Determine the (X, Y) coordinate at the center of the cell enclosing the given text.  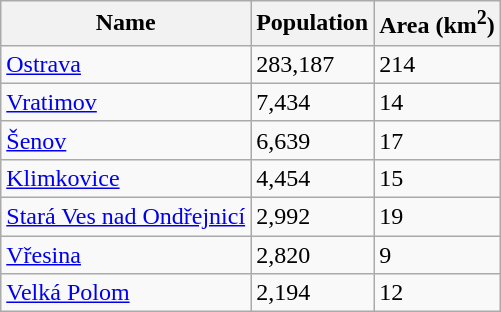
17 (438, 140)
Šenov (126, 140)
Velká Polom (126, 293)
Ostrava (126, 64)
283,187 (312, 64)
19 (438, 217)
Vřesina (126, 255)
12 (438, 293)
4,454 (312, 178)
Klimkovice (126, 178)
Stará Ves nad Ondřejnicí (126, 217)
2,992 (312, 217)
Population (312, 24)
214 (438, 64)
Vratimov (126, 102)
Area (km2) (438, 24)
2,194 (312, 293)
6,639 (312, 140)
Name (126, 24)
14 (438, 102)
9 (438, 255)
2,820 (312, 255)
15 (438, 178)
7,434 (312, 102)
